Output the (x, y) coordinate of the center of the cell containing the given text.  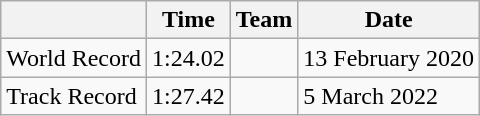
13 February 2020 (389, 58)
Track Record (74, 96)
Date (389, 20)
World Record (74, 58)
Time (189, 20)
1:24.02 (189, 58)
Team (264, 20)
5 March 2022 (389, 96)
1:27.42 (189, 96)
